Pinpoint the cell where the given text exists, returning its (X, Y) midpoint coordinate. 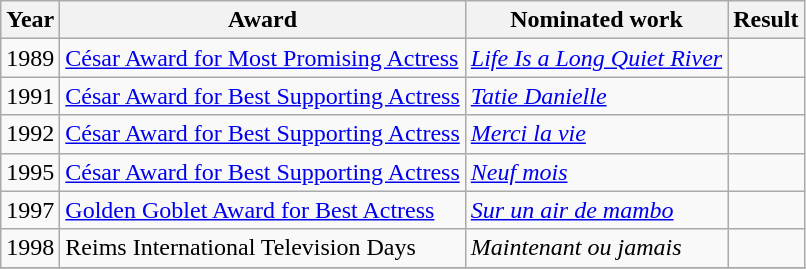
Tatie Danielle (596, 96)
1995 (30, 172)
Result (766, 20)
1998 (30, 248)
1992 (30, 134)
Sur un air de mambo (596, 210)
Year (30, 20)
Life Is a Long Quiet River (596, 58)
César Award for Most Promising Actress (262, 58)
Merci la vie (596, 134)
Golden Goblet Award for Best Actress (262, 210)
Neuf mois (596, 172)
Award (262, 20)
1989 (30, 58)
Reims International Television Days (262, 248)
1991 (30, 96)
Nominated work (596, 20)
1997 (30, 210)
Maintenant ou jamais (596, 248)
